Pinpoint the cell where the given text exists, returning its (x, y) midpoint coordinate. 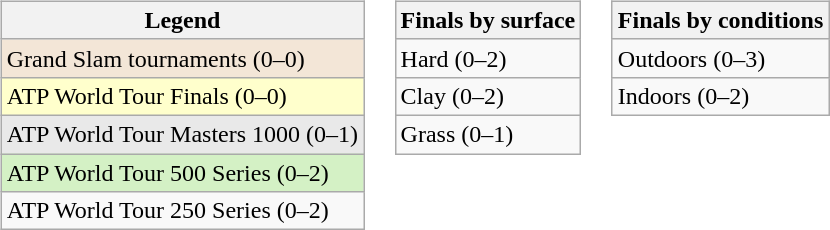
Clay (0–2) (488, 96)
Legend (182, 20)
Outdoors (0–3) (720, 58)
Grand Slam tournaments (0–0) (182, 58)
ATP World Tour 250 Series (0–2) (182, 211)
Grass (0–1) (488, 134)
Finals by surface (488, 20)
Hard (0–2) (488, 58)
ATP World Tour Masters 1000 (0–1) (182, 134)
Finals by conditions (720, 20)
ATP World Tour 500 Series (0–2) (182, 173)
ATP World Tour Finals (0–0) (182, 96)
Indoors (0–2) (720, 96)
